Pinpoint the cell where the given text exists, returning its [x, y] midpoint coordinate. 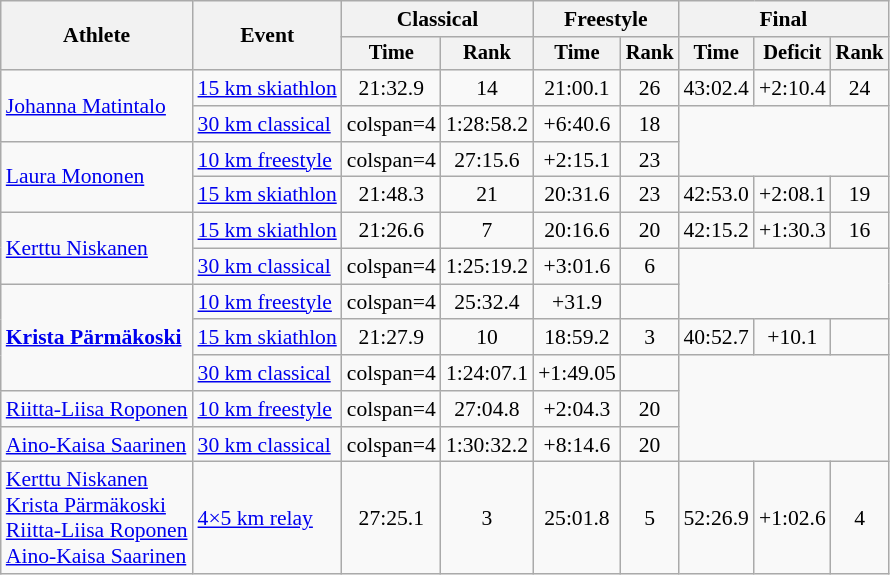
1:28:58.2 [487, 124]
Athlete [97, 36]
+2:10.4 [792, 88]
+1:30.3 [792, 231]
21:32.9 [392, 88]
+2:04.3 [577, 409]
40:52.7 [716, 338]
+1:49.05 [577, 373]
+8:14.6 [577, 445]
Johanna Matintalo [97, 106]
21:27.9 [392, 338]
42:53.0 [716, 195]
18 [650, 124]
Krista Pärmäkoski [97, 338]
4 [860, 518]
Riitta-Liisa Roponen [97, 409]
27:04.8 [487, 409]
4×5 km relay [268, 518]
42:15.2 [716, 231]
5 [650, 518]
16 [860, 231]
43:02.4 [716, 88]
1:24:07.1 [487, 373]
+2:08.1 [792, 195]
21:00.1 [577, 88]
19 [860, 195]
+1:02.6 [792, 518]
27:15.6 [487, 160]
Kerttu NiskanenKrista PärmäkoskiRiitta-Liisa RoponenAino-Kaisa Saarinen [97, 518]
+6:40.6 [577, 124]
24 [860, 88]
1:30:32.2 [487, 445]
Aino-Kaisa Saarinen [97, 445]
14 [487, 88]
27:25.1 [392, 518]
Final [783, 19]
10 [487, 338]
7 [487, 231]
21 [487, 195]
21:48.3 [392, 195]
Laura Mononen [97, 178]
+10.1 [792, 338]
+3:01.6 [577, 267]
Classical [438, 19]
+2:15.1 [577, 160]
+31.9 [577, 302]
Kerttu Niskanen [97, 248]
Event [268, 36]
20:16.6 [577, 231]
18:59.2 [577, 338]
52:26.9 [716, 518]
1:25:19.2 [487, 267]
20:31.6 [577, 195]
26 [650, 88]
21:26.6 [392, 231]
Deficit [792, 54]
25:01.8 [577, 518]
6 [650, 267]
Freestyle [606, 19]
25:32.4 [487, 302]
